Search for the cell housing the specified text and yield its (x, y) center coordinate. 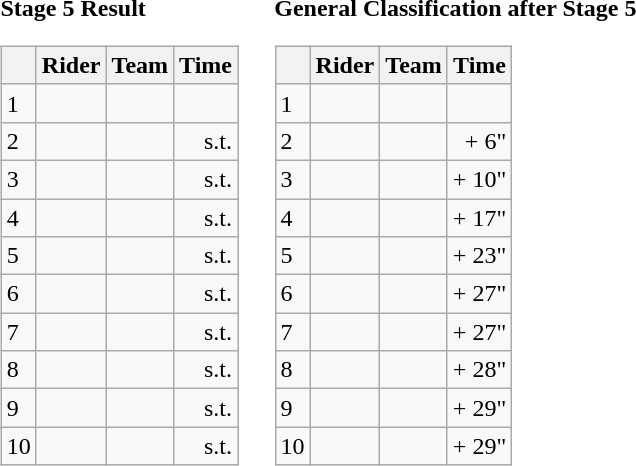
+ 17" (479, 217)
+ 28" (479, 370)
+ 10" (479, 179)
+ 23" (479, 256)
+ 6" (479, 141)
